From the cell containing the given text, extract its center point as (X, Y) coordinate. 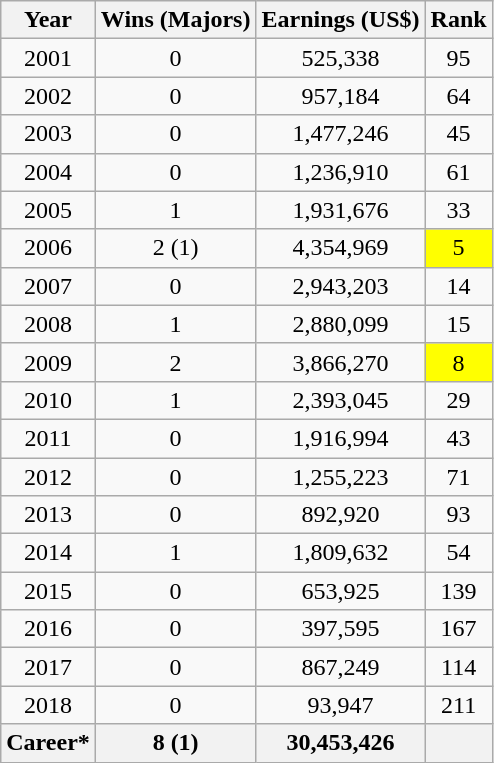
33 (458, 210)
43 (458, 438)
2009 (48, 362)
Wins (Majors) (176, 20)
653,925 (340, 591)
2,880,099 (340, 324)
15 (458, 324)
93 (458, 515)
5 (458, 248)
61 (458, 172)
8 (458, 362)
14 (458, 286)
2001 (48, 58)
892,920 (340, 515)
2011 (48, 438)
114 (458, 667)
167 (458, 629)
4,354,969 (340, 248)
2015 (48, 591)
1,477,246 (340, 134)
2,393,045 (340, 400)
2005 (48, 210)
1,931,676 (340, 210)
397,595 (340, 629)
Career* (48, 743)
2018 (48, 705)
2004 (48, 172)
2007 (48, 286)
30,453,426 (340, 743)
2013 (48, 515)
2016 (48, 629)
1,916,994 (340, 438)
2010 (48, 400)
867,249 (340, 667)
2006 (48, 248)
Earnings (US$) (340, 20)
2002 (48, 96)
Rank (458, 20)
93,947 (340, 705)
29 (458, 400)
95 (458, 58)
957,184 (340, 96)
139 (458, 591)
2003 (48, 134)
2008 (48, 324)
54 (458, 553)
Year (48, 20)
2012 (48, 477)
2 (1) (176, 248)
3,866,270 (340, 362)
525,338 (340, 58)
71 (458, 477)
1,255,223 (340, 477)
45 (458, 134)
211 (458, 705)
1,236,910 (340, 172)
1,809,632 (340, 553)
8 (1) (176, 743)
64 (458, 96)
2 (176, 362)
2,943,203 (340, 286)
2014 (48, 553)
2017 (48, 667)
